Scan for the cell matching the given text and deliver its (X, Y) coordinate at center. 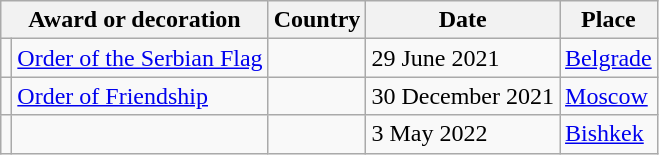
Date (463, 20)
Order of the Serbian Flag (140, 58)
Order of Friendship (140, 96)
Award or decoration (134, 20)
Moscow (609, 96)
29 June 2021 (463, 58)
3 May 2022 (463, 134)
Place (609, 20)
Belgrade (609, 58)
Country (317, 20)
Bishkek (609, 134)
30 December 2021 (463, 96)
